Capture the cell that displays the provided text and extract its [x, y] central coordinate. 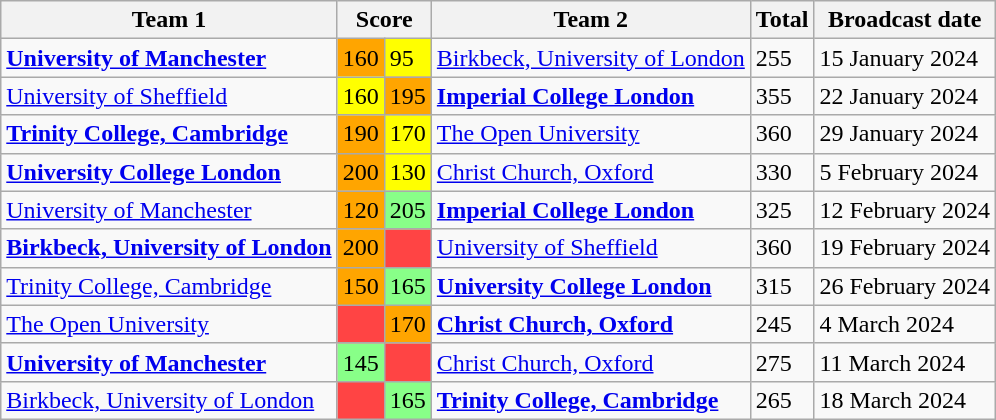
130 [408, 172]
245 [782, 324]
11 March 2024 [905, 362]
205 [408, 210]
195 [408, 96]
275 [782, 362]
15 January 2024 [905, 58]
95 [408, 58]
315 [782, 286]
265 [782, 400]
Total [782, 20]
150 [360, 286]
330 [782, 172]
Broadcast date [905, 20]
4 March 2024 [905, 324]
22 January 2024 [905, 96]
Score [384, 20]
255 [782, 58]
190 [360, 134]
Team 1 [169, 20]
120 [360, 210]
18 March 2024 [905, 400]
355 [782, 96]
325 [782, 210]
145 [360, 362]
5 February 2024 [905, 172]
12 February 2024 [905, 210]
19 February 2024 [905, 248]
Team 2 [590, 20]
29 January 2024 [905, 134]
26 February 2024 [905, 286]
